Provide the (x, y) coordinate of the cell's center where the given text is located.  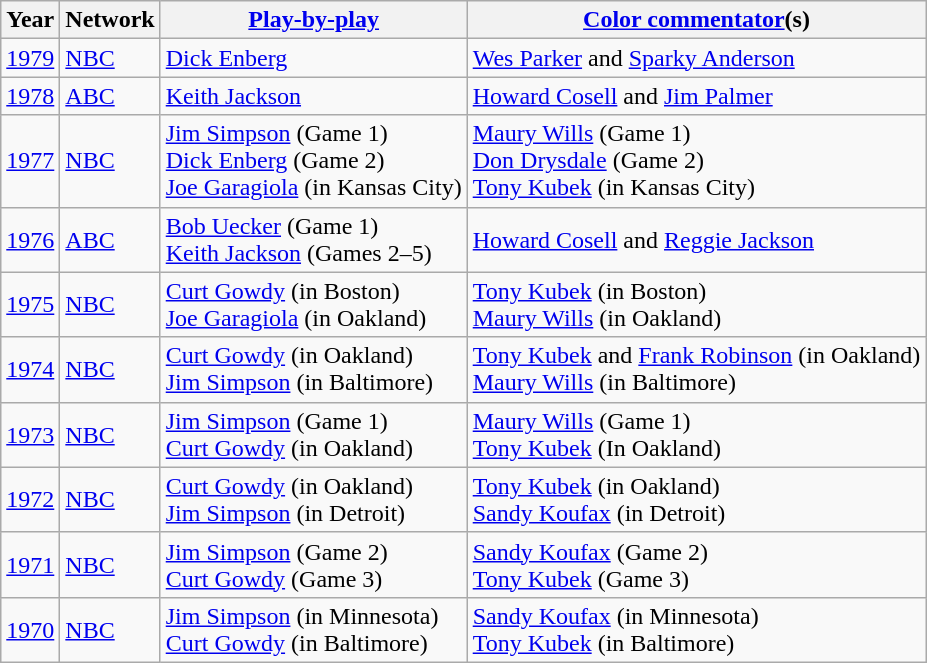
1974 (30, 370)
Tony Kubek and Frank Robinson (in Oakland)Maury Wills (in Baltimore) (696, 370)
Color commentator(s) (696, 20)
Tony Kubek (in Boston)Maury Wills (in Oakland) (696, 304)
1977 (30, 161)
Keith Jackson (314, 96)
Howard Cosell and Jim Palmer (696, 96)
Howard Cosell and Reggie Jackson (696, 240)
Curt Gowdy (in Oakland)Jim Simpson (in Detroit) (314, 500)
Wes Parker and Sparky Anderson (696, 58)
Jim Simpson (in Minnesota)Curt Gowdy (in Baltimore) (314, 630)
Jim Simpson (Game 2)Curt Gowdy (Game 3) (314, 564)
1979 (30, 58)
Jim Simpson (Game 1)Curt Gowdy (in Oakland) (314, 434)
1972 (30, 500)
1978 (30, 96)
1976 (30, 240)
Maury Wills (Game 1)Don Drysdale (Game 2)Tony Kubek (in Kansas City) (696, 161)
Curt Gowdy (in Oakland)Jim Simpson (in Baltimore) (314, 370)
Sandy Koufax (in Minnesota)Tony Kubek (in Baltimore) (696, 630)
1973 (30, 434)
Play-by-play (314, 20)
Jim Simpson (Game 1)Dick Enberg (Game 2)Joe Garagiola (in Kansas City) (314, 161)
1971 (30, 564)
Maury Wills (Game 1)Tony Kubek (In Oakland) (696, 434)
Dick Enberg (314, 58)
Bob Uecker (Game 1)Keith Jackson (Games 2–5) (314, 240)
Tony Kubek (in Oakland)Sandy Koufax (in Detroit) (696, 500)
Curt Gowdy (in Boston)Joe Garagiola (in Oakland) (314, 304)
Sandy Koufax (Game 2)Tony Kubek (Game 3) (696, 564)
Year (30, 20)
1970 (30, 630)
1975 (30, 304)
Network (110, 20)
